From the cell containing the given text, extract its center point as [X, Y] coordinate. 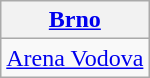
Brno [75, 20]
Arena Vodova [75, 58]
